Identify which cell holds the provided text, then report its [X, Y] central coordinate. 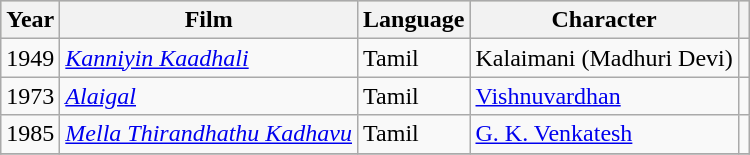
Kalaimani (Madhuri Devi) [604, 58]
Mella Thirandhathu Kadhavu [209, 134]
Film [209, 20]
G. K. Venkatesh [604, 134]
Character [604, 20]
Alaigal [209, 96]
Kanniyin Kaadhali [209, 58]
Year [30, 20]
Vishnuvardhan [604, 96]
1973 [30, 96]
Language [414, 20]
1985 [30, 134]
1949 [30, 58]
